Output the [X, Y] coordinate of the center of the cell containing the given text.  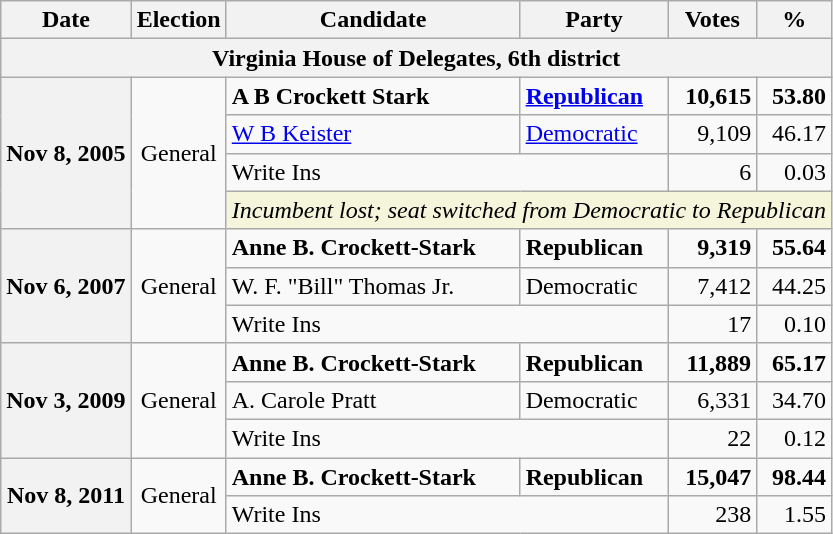
Nov 8, 2011 [66, 496]
Party [594, 20]
15,047 [712, 477]
0.12 [794, 438]
9,319 [712, 248]
Virginia House of Delegates, 6th district [416, 58]
9,109 [712, 134]
Candidate [373, 20]
98.44 [794, 477]
Election [178, 20]
6 [712, 172]
55.64 [794, 248]
A B Crockett Stark [373, 96]
22 [712, 438]
46.17 [794, 134]
7,412 [712, 286]
Votes [712, 20]
0.03 [794, 172]
1.55 [794, 515]
65.17 [794, 362]
238 [712, 515]
% [794, 20]
Nov 8, 2005 [66, 153]
10,615 [712, 96]
53.80 [794, 96]
44.25 [794, 286]
W. F. "Bill" Thomas Jr. [373, 286]
11,889 [712, 362]
Nov 6, 2007 [66, 286]
W B Keister [373, 134]
34.70 [794, 400]
17 [712, 324]
Incumbent lost; seat switched from Democratic to Republican [528, 210]
A. Carole Pratt [373, 400]
Nov 3, 2009 [66, 400]
Date [66, 20]
6,331 [712, 400]
0.10 [794, 324]
